Find where the given text appears and provide that cell's center as (x, y) coordinate. 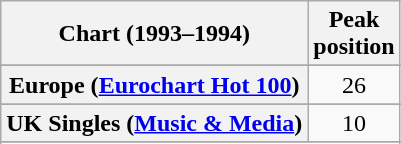
Europe (Eurochart Hot 100) (154, 85)
UK Singles (Music & Media) (154, 123)
Peakposition (354, 34)
10 (354, 123)
26 (354, 85)
Chart (1993–1994) (154, 34)
